Extract the [x, y] coordinate from the center of the cell holding the provided text.  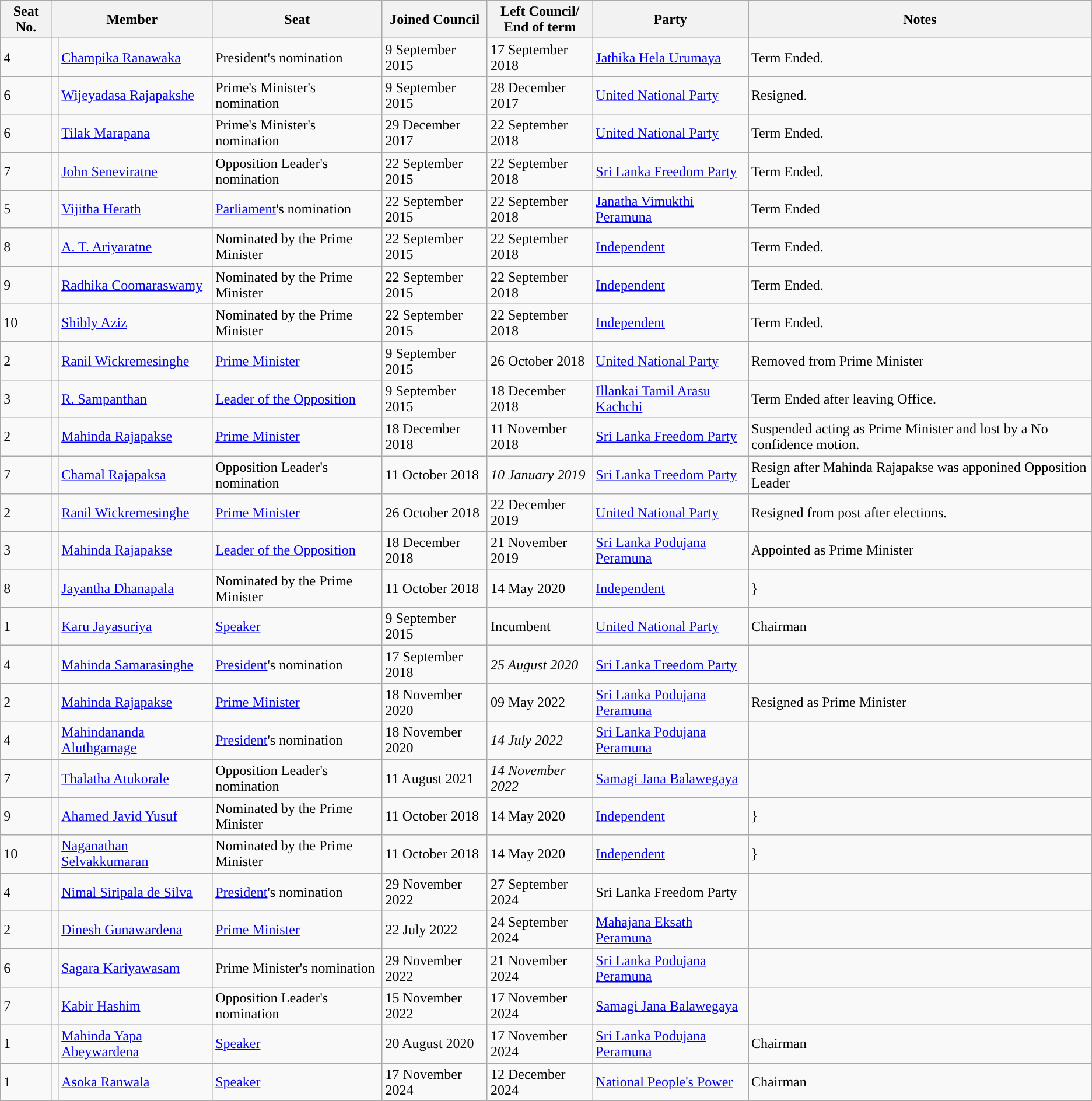
5 [26, 209]
Left Council/End of term [540, 20]
Mahinda Yapa Abeywardena [135, 1044]
Champika Ranawaka [135, 57]
Resigned from post after elections. [921, 513]
Jayantha Dhanapala [135, 589]
24 September 2024 [540, 930]
Mahajana Eksath Peramuna [671, 930]
Incumbent [540, 626]
Naganathan Selvakkumaran [135, 854]
Vijitha Herath [135, 209]
Removed from Prime Minister [921, 360]
Ahamed Javid Yusuf [135, 816]
Thalatha Atukorale [135, 778]
Illankai Tamil Arasu Kachchi [671, 399]
Janatha Vimukthi Peramuna [671, 209]
Mahindananda Aluthgamage [135, 741]
Chamal Rajapaksa [135, 475]
Seat [297, 20]
Resigned. [921, 96]
Seat No. [26, 20]
Sagara Kariyawasam [135, 968]
Kabir Hashim [135, 1005]
28 December 2017 [540, 96]
Parliament's nomination [297, 209]
R. Sampanthan [135, 399]
Nimal Siripala de Silva [135, 892]
Karu Jayasuriya [135, 626]
10 January 2019 [540, 475]
22 July 2022 [435, 930]
Tilak Marapana [135, 133]
National People's Power [671, 1081]
Asoka Ranwala [135, 1081]
Party [671, 20]
21 November 2019 [540, 550]
Notes [921, 20]
25 August 2020 [540, 665]
14 July 2022 [540, 741]
Jathika Hela Urumaya [671, 57]
Resigned as Prime Minister [921, 702]
Shibly Aziz [135, 323]
A. T. Ariyaratne [135, 247]
Dinesh Gunawardena [135, 930]
15 November 2022 [435, 1005]
Mahinda Samarasinghe [135, 665]
12 December 2024 [540, 1081]
Appointed as Prime Minister [921, 550]
Joined Council [435, 20]
20 August 2020 [435, 1044]
Prime Minister's nomination [297, 968]
Member [132, 20]
11 August 2021 [435, 778]
John Seneviratne [135, 171]
Term Ended after leaving Office. [921, 399]
Resign after Mahinda Rajapakse was apponined Opposition Leader [921, 475]
Suspended acting as Prime Minister and lost by a No confidence motion. [921, 436]
09 May 2022 [540, 702]
11 November 2018 [540, 436]
Radhika Coomaraswamy [135, 285]
Wijeyadasa Rajapakshe [135, 96]
22 December 2019 [540, 513]
29 December 2017 [435, 133]
14 November 2022 [540, 778]
21 November 2024 [540, 968]
Term Ended [921, 209]
27 September 2024 [540, 892]
